Output the [x, y] coordinate of the center of the cell containing the given text.  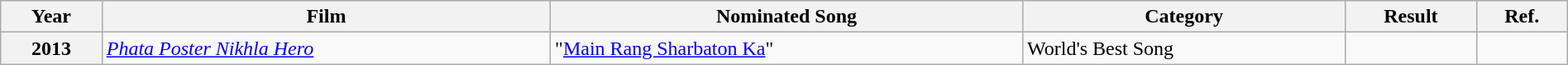
"Main Rang Sharbaton Ka" [787, 48]
Nominated Song [787, 17]
Year [51, 17]
Ref. [1522, 17]
2013 [51, 48]
World's Best Song [1184, 48]
Result [1411, 17]
Phata Poster Nikhla Hero [326, 48]
Film [326, 17]
Category [1184, 17]
